Search for the cell housing the specified text and yield its [x, y] center coordinate. 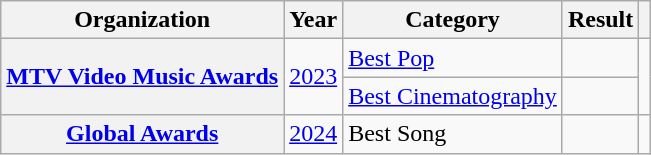
2024 [314, 134]
MTV Video Music Awards [142, 77]
Result [600, 20]
Organization [142, 20]
Category [453, 20]
2023 [314, 77]
Best Song [453, 134]
Year [314, 20]
Best Cinematography [453, 96]
Best Pop [453, 58]
Global Awards [142, 134]
